Pinpoint the cell where the given text exists, returning its [x, y] midpoint coordinate. 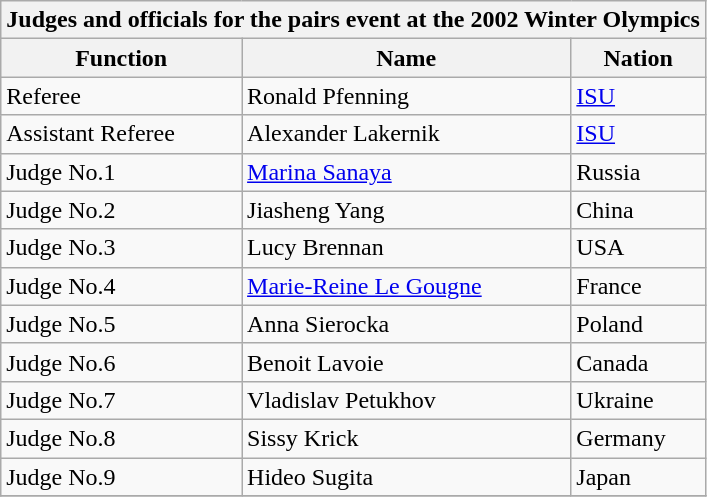
Assistant Referee [122, 134]
Marina Sanaya [406, 172]
Judge No.6 [122, 362]
Japan [638, 477]
Germany [638, 438]
Nation [638, 58]
Lucy Brennan [406, 248]
Judge No.9 [122, 477]
Referee [122, 96]
Name [406, 58]
Russia [638, 172]
Judge No.1 [122, 172]
Marie-Reine Le Gougne [406, 286]
Benoit Lavoie [406, 362]
Judge No.4 [122, 286]
France [638, 286]
Judge No.5 [122, 324]
Sissy Krick [406, 438]
Poland [638, 324]
Alexander Lakernik [406, 134]
Jiasheng Yang [406, 210]
USA [638, 248]
Judge No.2 [122, 210]
Vladislav Petukhov [406, 400]
Judge No.8 [122, 438]
Judge No.7 [122, 400]
Hideo Sugita [406, 477]
China [638, 210]
Canada [638, 362]
Function [122, 58]
Ukraine [638, 400]
Judges and officials for the pairs event at the 2002 Winter Olympics [354, 20]
Anna Sierocka [406, 324]
Ronald Pfenning [406, 96]
Judge No.3 [122, 248]
